Return (x, y) of the center of cell containing provided text 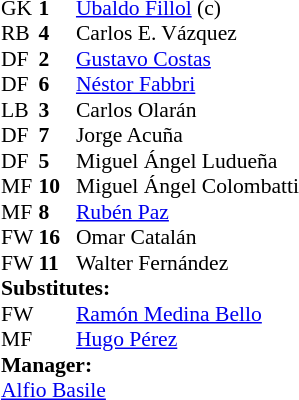
Carlos E. Vázquez (188, 33)
4 (57, 33)
Walter Fernández (188, 263)
Substitutes: (150, 289)
Rubén Paz (188, 212)
Miguel Ángel Colombatti (188, 187)
6 (57, 85)
Miguel Ángel Ludueña (188, 161)
LB (20, 110)
5 (57, 161)
Hugo Pérez (188, 339)
RB (20, 33)
3 (57, 110)
Jorge Acuña (188, 135)
Néstor Fabbri (188, 85)
11 (57, 263)
Manager: (150, 365)
16 (57, 237)
Carlos Olarán (188, 110)
10 (57, 187)
Ramón Medina Bello (188, 314)
Omar Catalán (188, 237)
2 (57, 59)
7 (57, 135)
8 (57, 212)
Gustavo Costas (188, 59)
